Pinpoint the cell where the given text exists, returning its [x, y] midpoint coordinate. 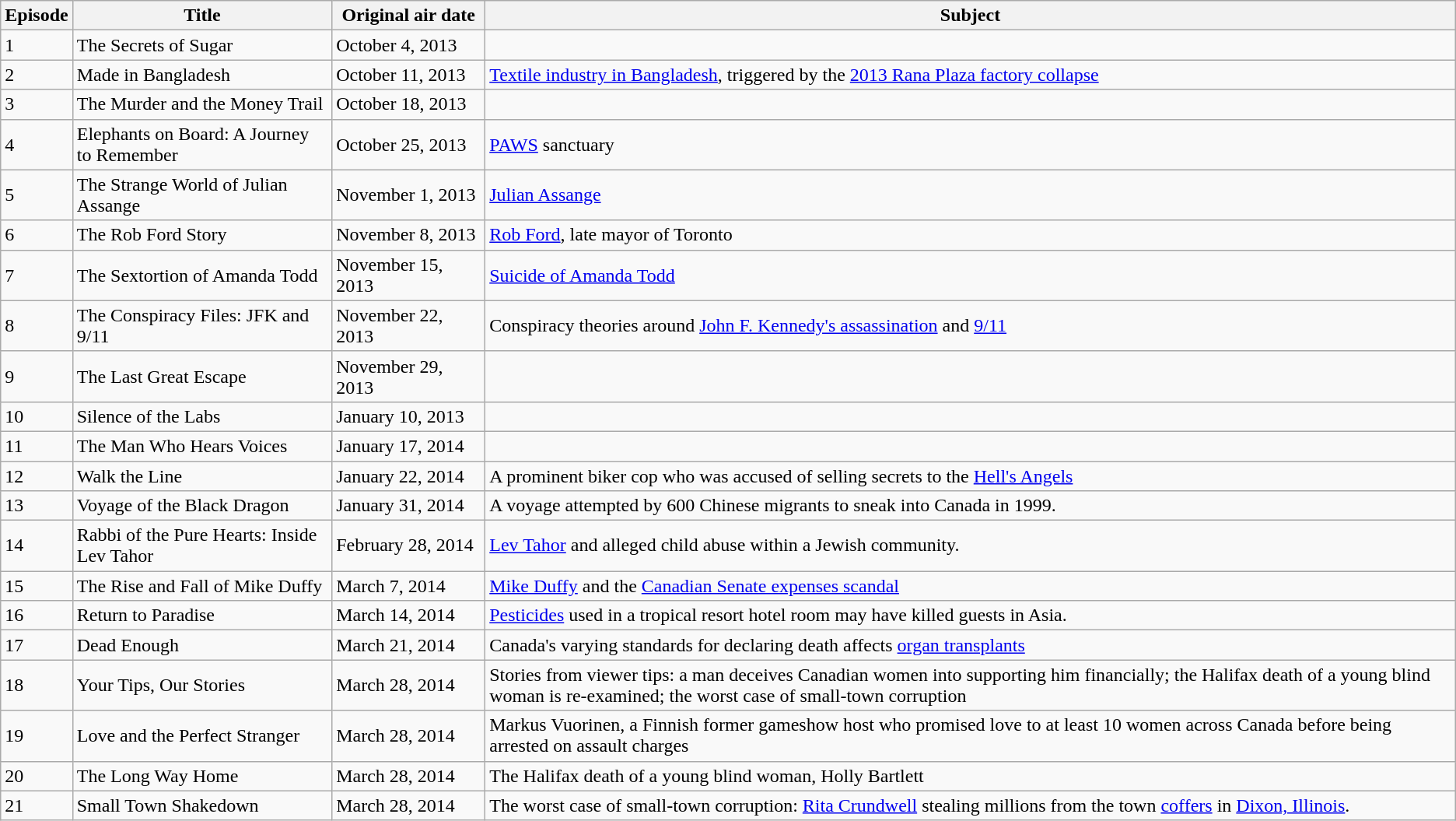
January 17, 2014 [409, 446]
November 8, 2013 [409, 235]
The Sextortion of Amanda Todd [202, 275]
Pesticides used in a tropical resort hotel room may have killed guests in Asia. [971, 616]
9 [37, 377]
Rob Ford, late mayor of Toronto [971, 235]
Mike Duffy and the Canadian Senate expenses scandal [971, 586]
PAWS sanctuary [971, 145]
11 [37, 446]
17 [37, 645]
Markus Vuorinen, a Finnish former gameshow host who promised love to at least 10 women across Canada before being arrested on assault charges [971, 736]
Rabbi of the Pure Hearts: Inside Lev Tahor [202, 546]
January 10, 2013 [409, 416]
Original air date [409, 16]
Julian Assange [971, 195]
November 1, 2013 [409, 195]
January 22, 2014 [409, 475]
Dead Enough [202, 645]
Silence of the Labs [202, 416]
6 [37, 235]
Return to Paradise [202, 616]
Episode [37, 16]
The Man Who Hears Voices [202, 446]
October 18, 2013 [409, 104]
8 [37, 325]
October 4, 2013 [409, 45]
4 [37, 145]
Conspiracy theories around John F. Kennedy's assassination and 9/11 [971, 325]
3 [37, 104]
The worst case of small-town corruption: Rita Crundwell stealing millions from the town coffers in Dixon, Illinois. [971, 805]
Textile industry in Bangladesh, triggered by the 2013 Rana Plaza factory collapse [971, 75]
21 [37, 805]
March 14, 2014 [409, 616]
1 [37, 45]
March 21, 2014 [409, 645]
20 [37, 776]
Small Town Shakedown [202, 805]
The Murder and the Money Trail [202, 104]
Voyage of the Black Dragon [202, 506]
Made in Bangladesh [202, 75]
Suicide of Amanda Todd [971, 275]
Title [202, 16]
16 [37, 616]
The Secrets of Sugar [202, 45]
10 [37, 416]
Elephants on Board: A Journey to Remember [202, 145]
Subject [971, 16]
A prominent biker cop who was accused of selling secrets to the Hell's Angels [971, 475]
Lev Tahor and alleged child abuse within a Jewish community. [971, 546]
5 [37, 195]
The Long Way Home [202, 776]
18 [37, 685]
The Strange World of Julian Assange [202, 195]
A voyage attempted by 600 Chinese migrants to sneak into Canada in 1999. [971, 506]
The Rise and Fall of Mike Duffy [202, 586]
13 [37, 506]
19 [37, 736]
The Conspiracy Files: JFK and 9/11 [202, 325]
March 7, 2014 [409, 586]
15 [37, 586]
Your Tips, Our Stories [202, 685]
February 28, 2014 [409, 546]
October 11, 2013 [409, 75]
14 [37, 546]
Love and the Perfect Stranger [202, 736]
January 31, 2014 [409, 506]
7 [37, 275]
Walk the Line [202, 475]
October 25, 2013 [409, 145]
November 22, 2013 [409, 325]
November 15, 2013 [409, 275]
The Rob Ford Story [202, 235]
November 29, 2013 [409, 377]
Canada's varying standards for declaring death affects organ transplants [971, 645]
12 [37, 475]
The Last Great Escape [202, 377]
The Halifax death of a young blind woman, Holly Bartlett [971, 776]
2 [37, 75]
